Pinpoint the cell where the given text exists, returning its (X, Y) midpoint coordinate. 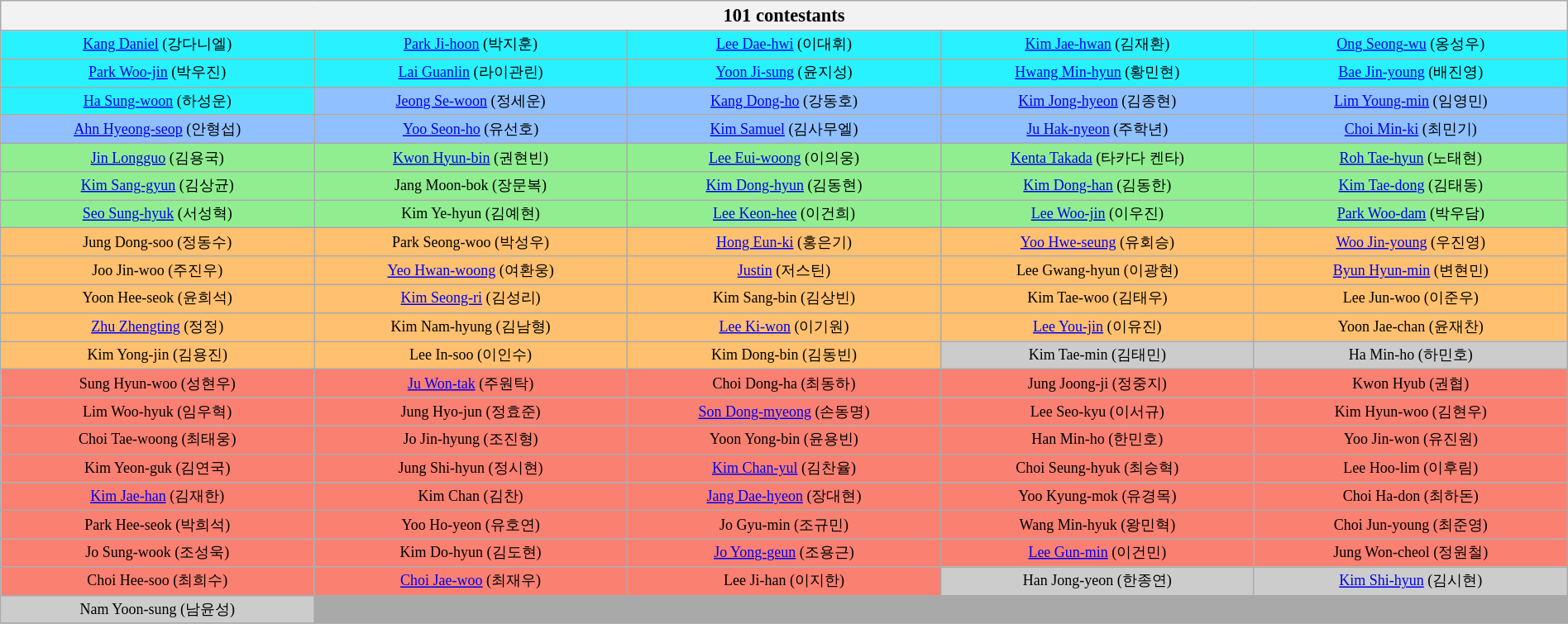
Jo Yong-geun (조용근) (784, 553)
Yoon Ji-sung (윤지성) (784, 73)
Yoon Hee-seok (윤희석) (157, 298)
Kang Dong-ho (강동호) (784, 101)
Choi Jun-young (최준영) (1411, 525)
Lee You-jin (이유진) (1097, 326)
Kim Dong-hyun (김동현) (784, 186)
Lim Woo-hyuk (임우혁) (157, 412)
Kim Dong-bin (김동빈) (784, 355)
Lee Ki-won (이기원) (784, 326)
Park Seong-woo (박성우) (471, 242)
Lee Eui-woong (이의웅) (784, 157)
Lai Guanlin (라이관린) (471, 73)
Yoo Jin-won (유진원) (1411, 440)
Jung Shi-hyun (정시현) (471, 468)
Park Woo-jin (박우진) (157, 73)
Nam Yoon-sung (남윤성) (157, 609)
Lee Hoo-lim (이후림) (1411, 468)
Kwon Hyun-bin (권현빈) (471, 157)
Lee Gun-min (이건민) (1097, 553)
Ha Sung-woon (하성운) (157, 101)
Jang Dae-hyeon (장대현) (784, 497)
Choi Dong-ha (최동하) (784, 383)
Yoo Kyung-mok (유경목) (1097, 497)
Han Jong-yeon (한종연) (1097, 581)
Ahn Hyeong-seop (안형섭) (157, 129)
Lee In-soo (이인수) (471, 355)
Kim Tae-min (김태민) (1097, 355)
Kim Do-hyun (김도현) (471, 553)
Choi Tae-woong (최태웅) (157, 440)
Kim Yeon-guk (김연국) (157, 468)
Kim Seong-ri (김성리) (471, 298)
Yeo Hwan-woong (여환웅) (471, 270)
Jo Gyu-min (조규민) (784, 525)
Han Min-ho (한민호) (1097, 440)
Kim Samuel (김사무엘) (784, 129)
Lee Dae-hwi (이대휘) (784, 45)
Jung Joong-ji (정중지) (1097, 383)
Kim Jae-hwan (김재환) (1097, 45)
Hwang Min-hyun (황민현) (1097, 73)
Woo Jin-young (우진영) (1411, 242)
Wang Min-hyuk (왕민혁) (1097, 525)
Zhu Zhengting (정정) (157, 326)
Choi Jae-woo (최재우) (471, 581)
Kim Hyun-woo (김현우) (1411, 412)
Jang Moon-bok (장문복) (471, 186)
Park Woo-dam (박우담) (1411, 214)
Yoo Hwe-seung (유회승) (1097, 242)
Sung Hyun-woo (성현우) (157, 383)
Jung Dong-soo (정동수) (157, 242)
Park Hee-seok (박희석) (157, 525)
Byun Hyun-min (변현민) (1411, 270)
Choi Hee-soo (최희수) (157, 581)
Ha Min-ho (하민호) (1411, 355)
Yoo Seon-ho (유선호) (471, 129)
Lee Keon-hee (이건희) (784, 214)
Lee Ji-han (이지한) (784, 581)
Joo Jin-woo (주진우) (157, 270)
Jo Jin-hyung (조진형) (471, 440)
Bae Jin-young (배진영) (1411, 73)
Kim Dong-han (김동한) (1097, 186)
101 contestants (784, 16)
Lee Seo-kyu (이서규) (1097, 412)
Kim Jong-hyeon (김종현) (1097, 101)
Yoo Ho-yeon (유호연) (471, 525)
Hong Eun-ki (홍은기) (784, 242)
Choi Ha-don (최하돈) (1411, 497)
Lee Woo-jin (이우진) (1097, 214)
Ong Seong-wu (옹성우) (1411, 45)
Kim Sang-bin (김상빈) (784, 298)
Yoon Jae-chan (윤재찬) (1411, 326)
Lim Young-min (임영민) (1411, 101)
Kim Tae-woo (김태우) (1097, 298)
Seo Sung-hyuk (서성혁) (157, 214)
Jin Longguo (김용국) (157, 157)
Kwon Hyub (권협) (1411, 383)
Kim Yong-jin (김용진) (157, 355)
Jung Won-cheol (정원철) (1411, 553)
Kim Chan-yul (김찬율) (784, 468)
Kim Shi-hyun (김시현) (1411, 581)
Kim Tae-dong (김태동) (1411, 186)
Roh Tae-hyun (노태현) (1411, 157)
Ju Hak-nyeon (주학년) (1097, 129)
Kim Ye-hyun (김예현) (471, 214)
Jeong Se-woon (정세운) (471, 101)
Choi Min-ki (최민기) (1411, 129)
Kenta Takada (타카다 켄타) (1097, 157)
Kim Jae-han (김재한) (157, 497)
Lee Jun-woo (이준우) (1411, 298)
Justin (저스틴) (784, 270)
Kim Chan (김찬) (471, 497)
Jung Hyo-jun (정효준) (471, 412)
Choi Seung-hyuk (최승혁) (1097, 468)
Lee Gwang-hyun (이광현) (1097, 270)
Park Ji-hoon (박지훈) (471, 45)
Kim Sang-gyun (김상균) (157, 186)
Yoon Yong-bin (윤용빈) (784, 440)
Jo Sung-wook (조성욱) (157, 553)
Kang Daniel (강다니엘) (157, 45)
Son Dong-myeong (손동명) (784, 412)
Kim Nam-hyung (김남형) (471, 326)
Ju Won-tak (주원탁) (471, 383)
